Find where the given text appears and provide that cell's center as (x, y) coordinate. 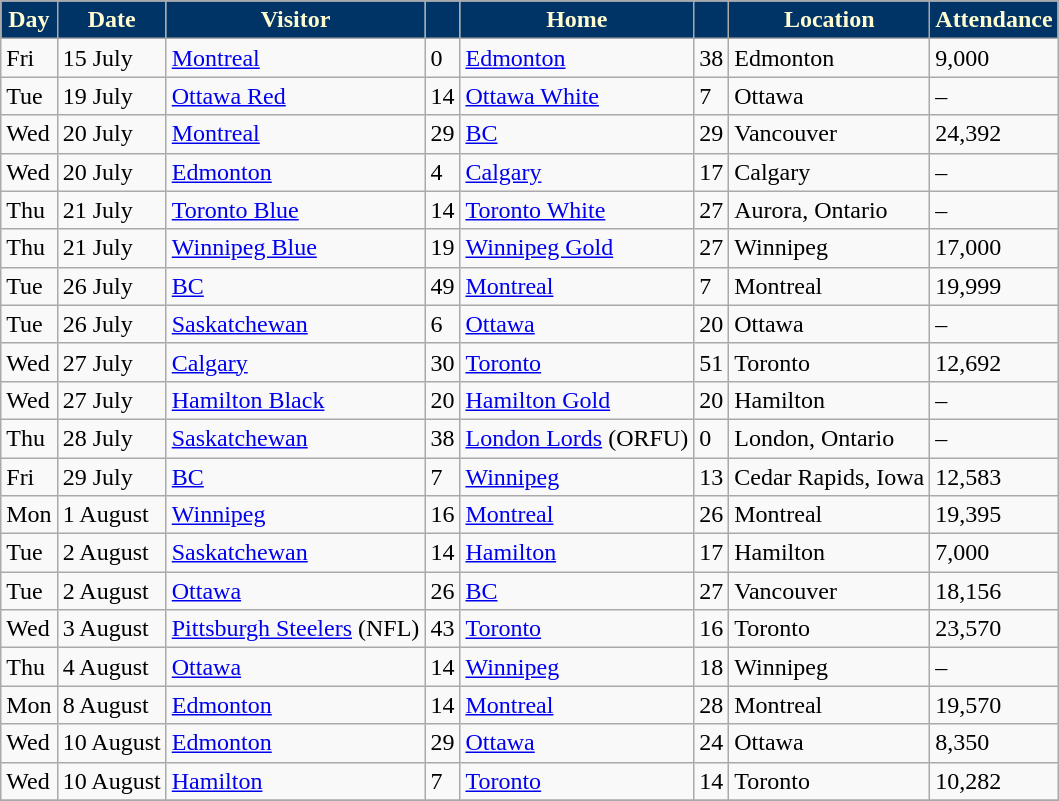
London Lords (ORFU) (577, 438)
Cedar Rapids, Iowa (830, 477)
24 (712, 743)
Attendance (994, 20)
Ottawa Red (296, 96)
13 (712, 477)
8 August (112, 705)
19,395 (994, 515)
Ottawa White (577, 96)
19,999 (994, 286)
23,570 (994, 629)
19 July (112, 96)
12,692 (994, 362)
10,282 (994, 781)
4 August (112, 667)
Date (112, 20)
15 July (112, 58)
Hamilton Gold (577, 400)
43 (442, 629)
9,000 (994, 58)
28 (712, 705)
12,583 (994, 477)
19,570 (994, 705)
19 (442, 248)
18,156 (994, 591)
3 August (112, 629)
1 August (112, 515)
6 (442, 324)
Day (29, 20)
8,350 (994, 743)
Home (577, 20)
London, Ontario (830, 438)
17,000 (994, 248)
29 July (112, 477)
24,392 (994, 134)
51 (712, 362)
4 (442, 172)
Winnipeg Gold (577, 248)
Location (830, 20)
30 (442, 362)
Toronto Blue (296, 210)
28 July (112, 438)
Hamilton Black (296, 400)
Aurora, Ontario (830, 210)
Visitor (296, 20)
Winnipeg Blue (296, 248)
7,000 (994, 553)
18 (712, 667)
Toronto White (577, 210)
Pittsburgh Steelers (NFL) (296, 629)
49 (442, 286)
